Pinpoint the cell where the given text exists, returning its (X, Y) midpoint coordinate. 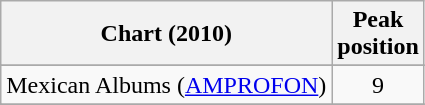
Mexican Albums (AMPROFON) (166, 85)
9 (378, 85)
Peakposition (378, 34)
Chart (2010) (166, 34)
